Return the (x, y) coordinate for the center point of the cell that contains the specified text.  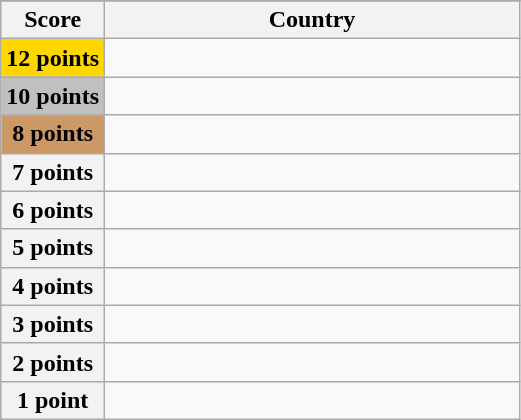
12 points (53, 58)
3 points (53, 324)
5 points (53, 248)
7 points (53, 172)
4 points (53, 286)
Score (53, 20)
6 points (53, 210)
10 points (53, 96)
8 points (53, 134)
Country (312, 20)
2 points (53, 362)
1 point (53, 400)
